Pinpoint the cell where the given text exists, returning its [X, Y] midpoint coordinate. 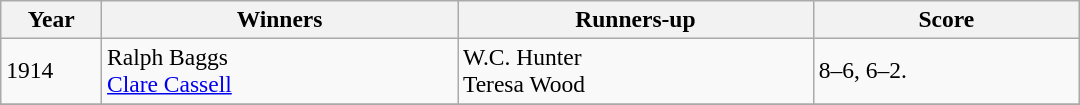
Winners [280, 19]
1914 [52, 70]
Runners-up [636, 19]
Year [52, 19]
W.C. Hunter Teresa Wood [636, 70]
8–6, 6–2. [946, 70]
Ralph Baggs Clare Cassell [280, 70]
Score [946, 19]
